Determine the [X, Y] coordinate at the center of the cell enclosing the given text.  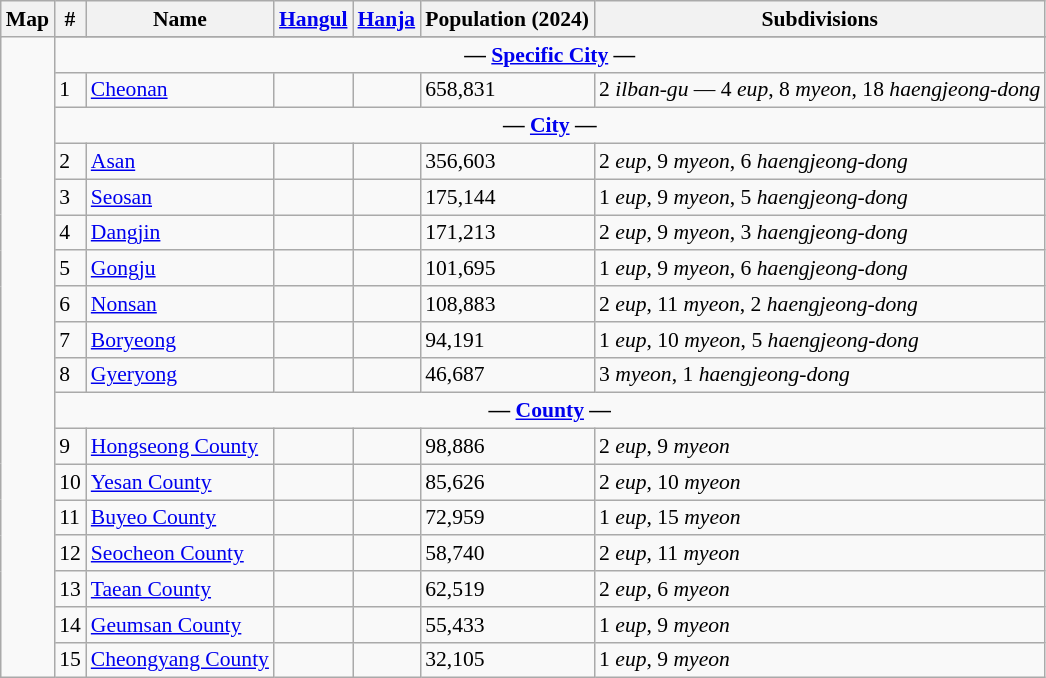
13 [70, 589]
# [70, 19]
2 eup, 6 myeon [820, 589]
6 [70, 304]
175,144 [507, 197]
2 eup, 9 myeon, 3 haengjeong-dong [820, 233]
1 eup, 15 myeon [820, 518]
Hanja [386, 19]
94,191 [507, 340]
Seocheon County [180, 554]
2 eup, 9 myeon [820, 447]
2 ilban-gu — 4 eup, 8 myeon, 18 haengjeong-dong [820, 90]
7 [70, 340]
85,626 [507, 482]
171,213 [507, 233]
Map [28, 19]
Population (2024) [507, 19]
2 eup, 10 myeon [820, 482]
Cheongyang County [180, 660]
Buyeo County [180, 518]
1 eup, 9 myeon, 5 haengjeong-dong [820, 197]
3 myeon, 1 haengjeong-dong [820, 375]
32,105 [507, 660]
658,831 [507, 90]
1 eup, 10 myeon, 5 haengjeong-dong [820, 340]
46,687 [507, 375]
— Specific City — [550, 55]
10 [70, 482]
Gyeryong [180, 375]
Hangul [314, 19]
Yesan County [180, 482]
Boryeong [180, 340]
4 [70, 233]
2 eup, 11 myeon [820, 554]
5 [70, 269]
108,883 [507, 304]
Dangjin [180, 233]
2 eup, 9 myeon, 6 haengjeong-dong [820, 162]
Asan [180, 162]
58,740 [507, 554]
3 [70, 197]
Cheonan [180, 90]
356,603 [507, 162]
— City — [550, 126]
101,695 [507, 269]
55,433 [507, 625]
72,959 [507, 518]
11 [70, 518]
98,886 [507, 447]
Seosan [180, 197]
Gongju [180, 269]
Hongseong County [180, 447]
9 [70, 447]
1 [70, 90]
Name [180, 19]
14 [70, 625]
Subdivisions [820, 19]
12 [70, 554]
Taean County [180, 589]
1 eup, 9 myeon, 6 haengjeong-dong [820, 269]
62,519 [507, 589]
8 [70, 375]
Nonsan [180, 304]
2 [70, 162]
2 eup, 11 myeon, 2 haengjeong-dong [820, 304]
Geumsan County [180, 625]
— County — [550, 411]
15 [70, 660]
